Scan for the cell matching the given text and deliver its [X, Y] coordinate at center. 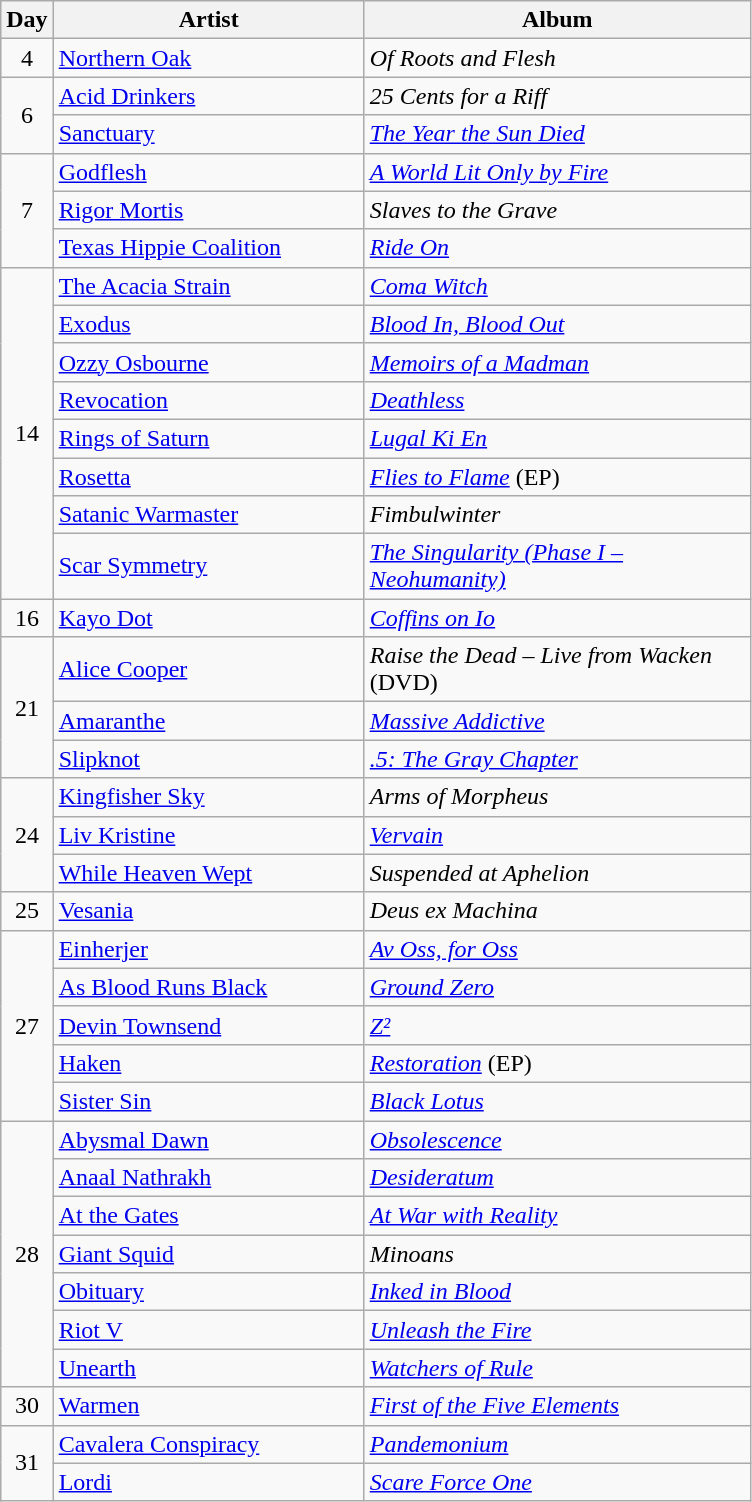
Restoration (EP) [557, 1063]
Liv Kristine [208, 835]
At War with Reality [557, 1216]
Scar Symmetry [208, 566]
Revocation [208, 400]
Ride On [557, 248]
Acid Drinkers [208, 96]
27 [27, 1025]
While Heaven Wept [208, 873]
The Acacia Strain [208, 286]
Deathless [557, 400]
Sister Sin [208, 1101]
Raise the Dead – Live from Wacken (DVD) [557, 670]
Av Oss, for Oss [557, 949]
Fimbulwinter [557, 515]
Satanic Warmaster [208, 515]
31 [27, 1463]
Riot V [208, 1330]
Slaves to the Grave [557, 210]
Rosetta [208, 477]
At the Gates [208, 1216]
Devin Townsend [208, 1025]
Coma Witch [557, 286]
The Singularity (Phase I – Neohumanity) [557, 566]
24 [27, 835]
Day [27, 20]
25 [27, 911]
.5: The Gray Chapter [557, 759]
As Blood Runs Black [208, 987]
Black Lotus [557, 1101]
Obsolescence [557, 1139]
Northern Oak [208, 58]
Ground Zero [557, 987]
Amaranthe [208, 721]
Ozzy Osbourne [208, 362]
Vervain [557, 835]
7 [27, 210]
6 [27, 115]
25 Cents for a Riff [557, 96]
Flies to Flame (EP) [557, 477]
Exodus [208, 324]
Rings of Saturn [208, 438]
Album [557, 20]
30 [27, 1406]
21 [27, 708]
16 [27, 618]
Haken [208, 1063]
Anaal Nathrakh [208, 1178]
Alice Cooper [208, 670]
A World Lit Only by Fire [557, 172]
Cavalera Conspiracy [208, 1444]
Slipknot [208, 759]
Memoirs of a Madman [557, 362]
Desideratum [557, 1178]
Einherjer [208, 949]
Coffins on Io [557, 618]
Godflesh [208, 172]
Unleash the Fire [557, 1330]
Arms of Morpheus [557, 797]
Massive Addictive [557, 721]
Unearth [208, 1368]
Pandemonium [557, 1444]
28 [27, 1253]
First of the Five Elements [557, 1406]
Blood In, Blood Out [557, 324]
Abysmal Dawn [208, 1139]
Deus ex Machina [557, 911]
Scare Force One [557, 1482]
Artist [208, 20]
4 [27, 58]
Inked in Blood [557, 1292]
Lordi [208, 1482]
Z² [557, 1025]
The Year the Sun Died [557, 134]
Watchers of Rule [557, 1368]
Sanctuary [208, 134]
Of Roots and Flesh [557, 58]
Kingfisher Sky [208, 797]
Vesania [208, 911]
Kayo Dot [208, 618]
Texas Hippie Coalition [208, 248]
Suspended at Aphelion [557, 873]
Giant Squid [208, 1254]
Obituary [208, 1292]
Rigor Mortis [208, 210]
14 [27, 433]
Minoans [557, 1254]
Warmen [208, 1406]
Lugal Ki En [557, 438]
